Find where the given text appears and provide that cell's center as [x, y] coordinate. 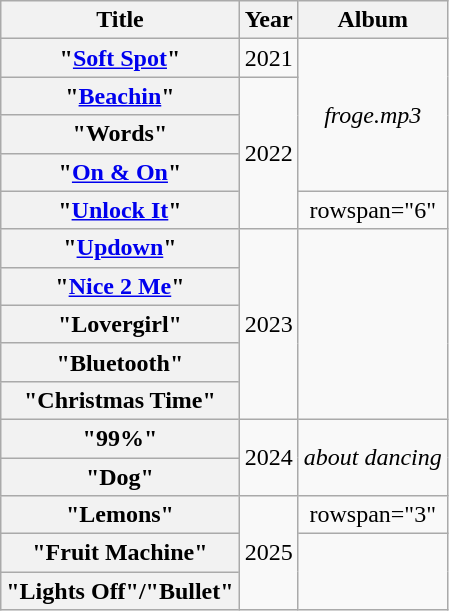
"Soft Spot" [120, 58]
"Unlock It" [120, 210]
froge.mp3 [372, 115]
2023 [268, 324]
"Lights Off"/"Bullet" [120, 591]
"Updown" [120, 248]
"Nice 2 Me" [120, 286]
"Beachin" [120, 96]
"Lovergirl" [120, 324]
2024 [268, 457]
Year [268, 20]
"Words" [120, 134]
2025 [268, 553]
2021 [268, 58]
"Christmas Time" [120, 400]
"Fruit Machine" [120, 553]
Title [120, 20]
about dancing [372, 457]
"Bluetooth" [120, 362]
rowspan="6" [372, 210]
"Dog" [120, 477]
Album [372, 20]
2022 [268, 153]
"99%" [120, 438]
rowspan="3" [372, 515]
"Lemons" [120, 515]
"On & On" [120, 172]
